From the cell containing the given text, extract its center point as [x, y] coordinate. 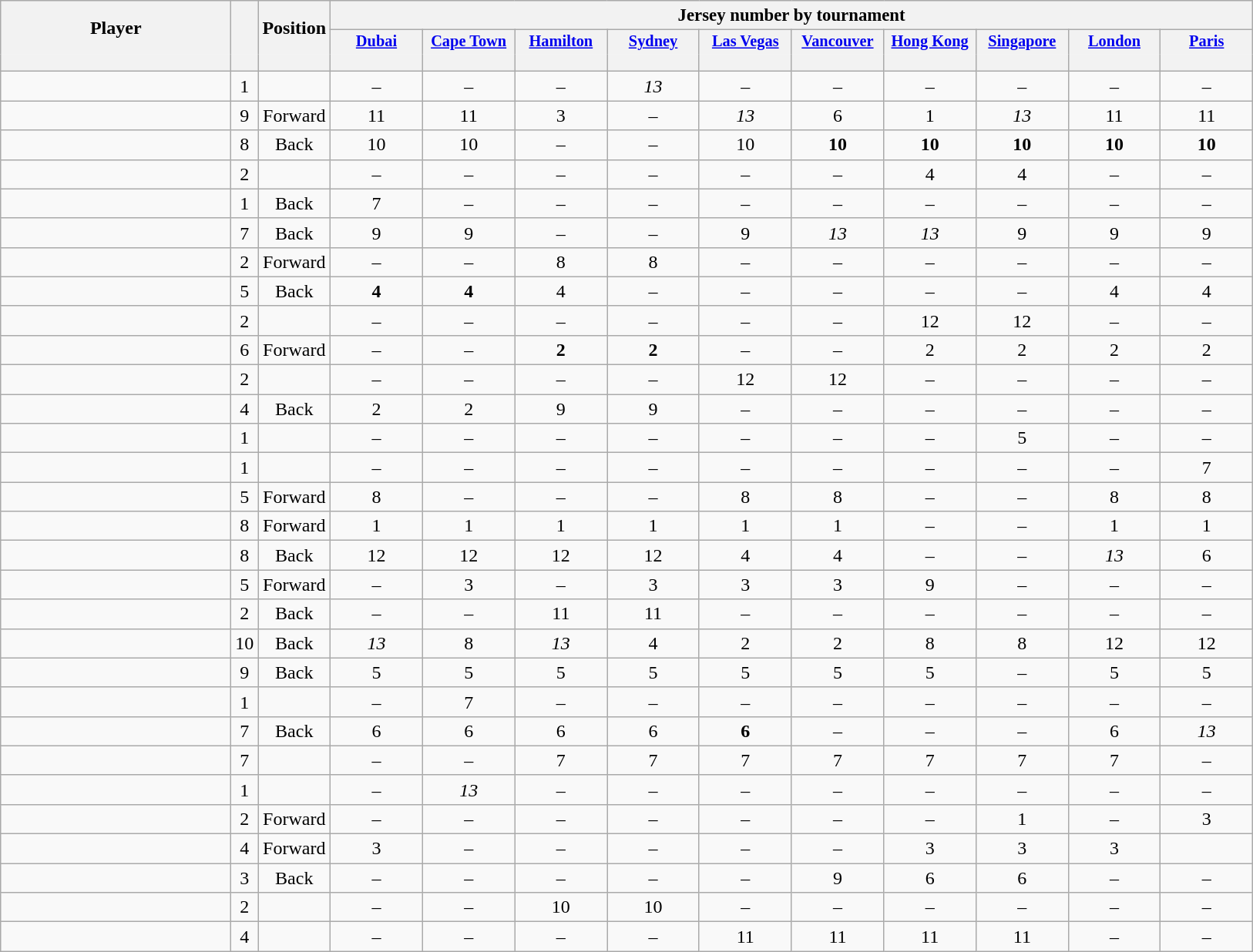
Jersey number by tournament [792, 15]
Paris [1207, 42]
Singapore [1022, 42]
Hong Kong [930, 42]
Cape Town [469, 42]
London [1114, 42]
Position [294, 28]
Sydney [653, 42]
Vancouver [838, 42]
Hamilton [561, 42]
Player [116, 28]
Dubai [377, 42]
Las Vegas [745, 42]
